Find where the given text appears and provide that cell's center as (X, Y) coordinate. 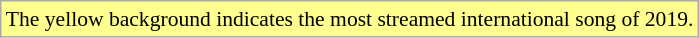
The yellow background indicates the most streamed international song of 2019. (350, 19)
